Locate the cell with the specified text and output its [x, y] center coordinate. 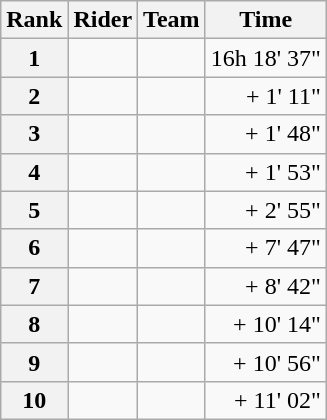
+ 10' 56" [266, 362]
+ 1' 48" [266, 134]
+ 10' 14" [266, 324]
9 [34, 362]
2 [34, 96]
Team [172, 20]
6 [34, 248]
1 [34, 58]
+ 2' 55" [266, 210]
+ 8' 42" [266, 286]
8 [34, 324]
+ 1' 11" [266, 96]
4 [34, 172]
5 [34, 210]
Rank [34, 20]
Time [266, 20]
10 [34, 400]
7 [34, 286]
16h 18' 37" [266, 58]
+ 1' 53" [266, 172]
+ 7' 47" [266, 248]
Rider [103, 20]
+ 11' 02" [266, 400]
3 [34, 134]
